From the cell containing the given text, extract its center point as (X, Y) coordinate. 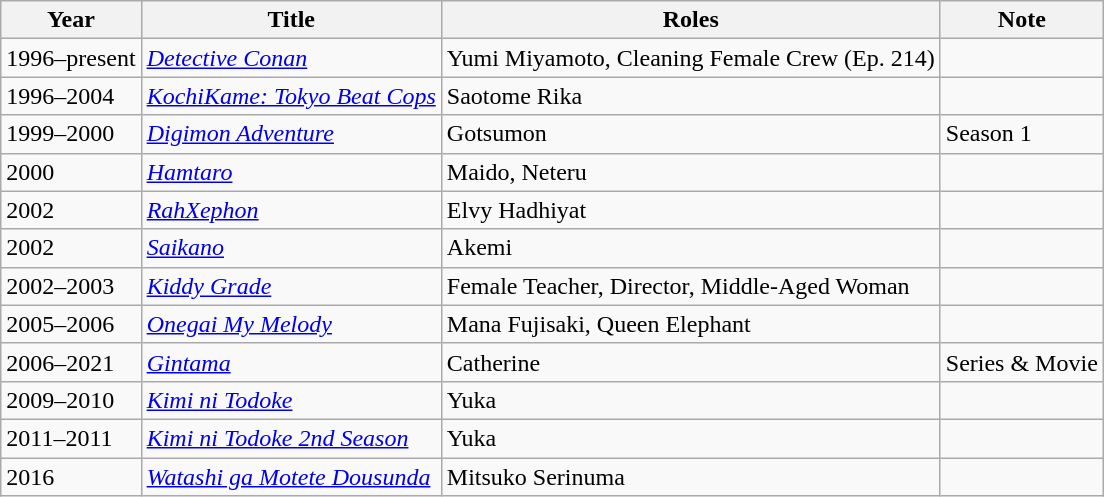
Series & Movie (1022, 362)
Note (1022, 20)
Season 1 (1022, 134)
2016 (71, 477)
Digimon Adventure (291, 134)
Title (291, 20)
Roles (690, 20)
Detective Conan (291, 58)
Saotome Rika (690, 96)
2002–2003 (71, 286)
Gintama (291, 362)
2000 (71, 172)
KochiKame: Tokyo Beat Cops (291, 96)
Elvy Hadhiyat (690, 210)
Kimi ni Todoke 2nd Season (291, 438)
Catherine (690, 362)
Onegai My Melody (291, 324)
1996–present (71, 58)
Mana Fujisaki, Queen Elephant (690, 324)
Yumi Miyamoto, Cleaning Female Crew (Ep. 214) (690, 58)
RahXephon (291, 210)
2009–2010 (71, 400)
Maido, Neteru (690, 172)
Hamtaro (291, 172)
Saikano (291, 248)
Watashi ga Motete Dousunda (291, 477)
Year (71, 20)
Mitsuko Serinuma (690, 477)
1996–2004 (71, 96)
Gotsumon (690, 134)
Kiddy Grade (291, 286)
Female Teacher, Director, Middle-Aged Woman (690, 286)
Akemi (690, 248)
1999–2000 (71, 134)
Kimi ni Todoke (291, 400)
2006–2021 (71, 362)
2011–2011 (71, 438)
2005–2006 (71, 324)
